From the cell containing the given text, extract its center point as [x, y] coordinate. 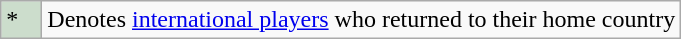
Denotes international players who returned to their home country [362, 20]
* [22, 20]
